From the cell containing the given text, extract its center point as (X, Y) coordinate. 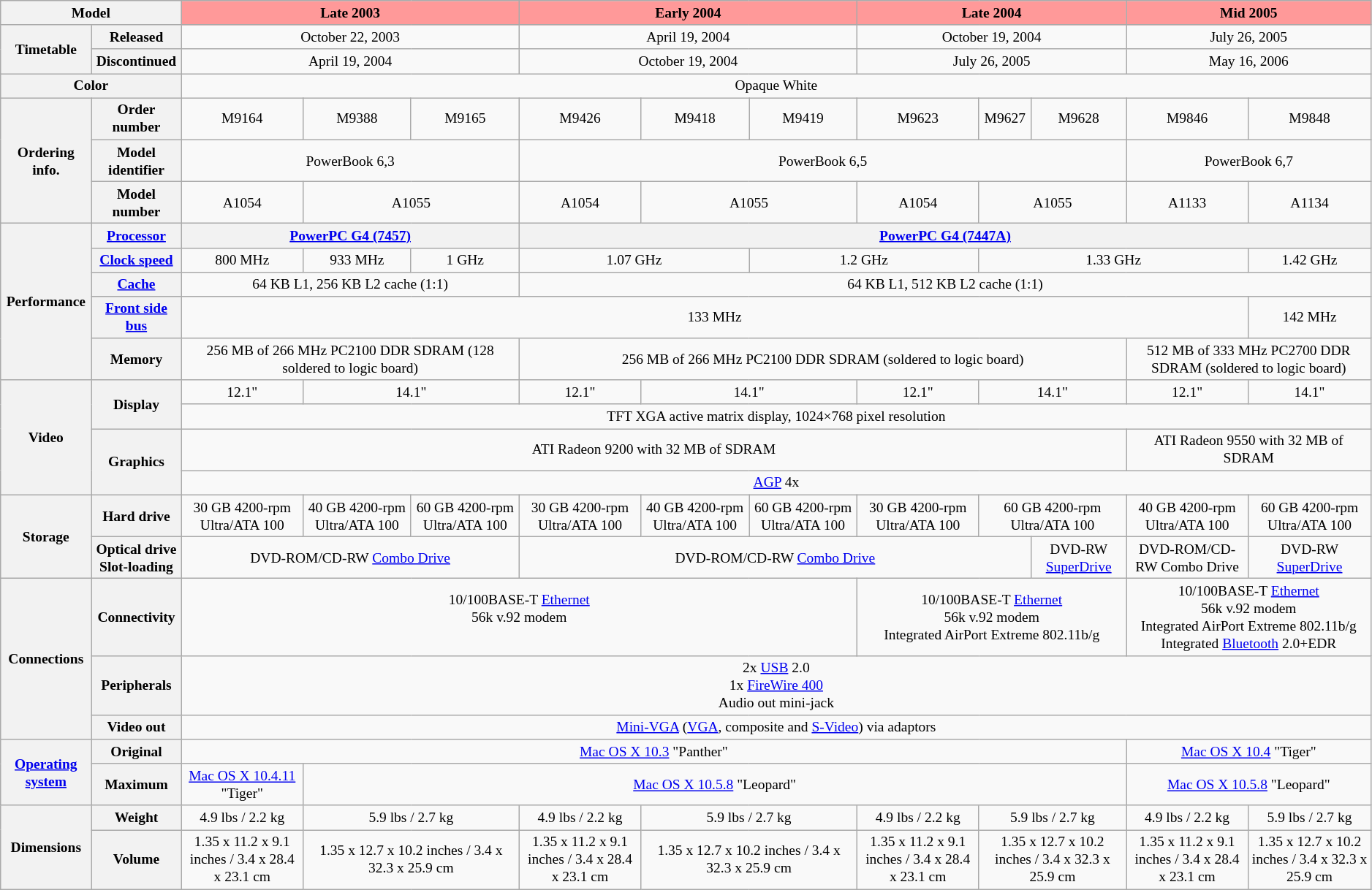
Front side bus (136, 317)
Performance (46, 302)
Maximum (136, 785)
Early 2004 (688, 13)
512 MB of 333 MHz PC2700 DDR SDRAM (soldered to logic board) (1248, 360)
Processor (136, 235)
Mac OS X 10.4 "Tiger" (1248, 751)
A1133 (1187, 202)
Mini-VGA (VGA, composite and S-Video) via adaptors (776, 726)
133 MHz (715, 317)
1 GHz (465, 260)
October 22, 2003 (350, 37)
Weight (136, 817)
142 MHz (1309, 317)
Connectivity (136, 617)
10/100BASE-T Ethernet56k v.92 modem (519, 617)
M9628 (1079, 118)
Video (46, 437)
1.42 GHz (1309, 260)
Mac OS X 10.4.11 "Tiger" (242, 785)
Volume (136, 859)
256 MB of 266 MHz PC2100 DDR SDRAM (soldered to logic board) (823, 360)
Memory (136, 360)
1.2 GHz (864, 260)
Operating system (46, 773)
Timetable (46, 50)
Late 2003 (350, 13)
M9623 (917, 118)
Storage (46, 536)
Hard drive (136, 516)
Released (136, 37)
Model (91, 13)
Dimensions (46, 848)
ATI Radeon 9550 with 32 MB of SDRAM (1248, 450)
Optical driveSlot-loading (136, 558)
PowerPC G4 (7447A) (945, 235)
May 16, 2006 (1248, 61)
10/100BASE-T Ethernet56k v.92 modemIntegrated AirPort Extreme 802.11b/gIntegrated Bluetooth 2.0+EDR (1248, 617)
A1134 (1309, 202)
800 MHz (242, 260)
Cache (136, 284)
PowerPC G4 (7457) (350, 235)
Display (136, 405)
Ordering info. (46, 161)
AGP 4x (776, 482)
Connections (46, 659)
256 MB of 266 MHz PC2100 DDR SDRAM (128 soldered to logic board) (350, 360)
933 MHz (357, 260)
Video out (136, 726)
Mid 2005 (1248, 13)
Opaque White (776, 86)
64 KB L1, 512 KB L2 cache (1:1) (945, 284)
Late 2004 (991, 13)
PowerBook 6,5 (823, 161)
10/100BASE-T Ethernet56k v.92 modemIntegrated AirPort Extreme 802.11b/g (991, 617)
PowerBook 6,3 (350, 161)
M9164 (242, 118)
Discontinued (136, 61)
Graphics (136, 462)
M9848 (1309, 118)
M9419 (803, 118)
TFT XGA active matrix display, 1024×768 pixel resolution (776, 417)
Model number (136, 202)
1.33 GHz (1113, 260)
Model identifier (136, 161)
Mac OS X 10.3 "Panther" (653, 751)
M9426 (580, 118)
Order number (136, 118)
Peripherals (136, 685)
M9627 (1005, 118)
M9388 (357, 118)
1.07 GHz (634, 260)
M9418 (695, 118)
PowerBook 6,7 (1248, 161)
ATI Radeon 9200 with 32 MB of SDRAM (653, 450)
2x USB 2.01x FireWire 400Audio out mini-jack (776, 685)
Color (91, 86)
M9165 (465, 118)
Clock speed (136, 260)
M9846 (1187, 118)
64 KB L1, 256 KB L2 cache (1:1) (350, 284)
Original (136, 751)
